Search for the cell housing the specified text and yield its [x, y] center coordinate. 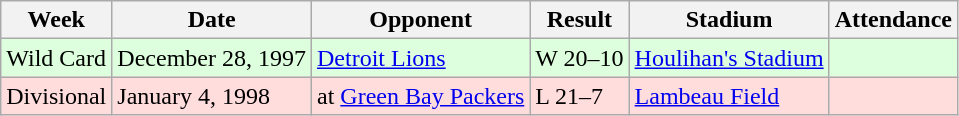
Result [580, 20]
at Green Bay Packers [420, 96]
January 4, 1998 [212, 96]
Week [56, 20]
Opponent [420, 20]
Divisional [56, 96]
W 20–10 [580, 58]
December 28, 1997 [212, 58]
Wild Card [56, 58]
L 21–7 [580, 96]
Detroit Lions [420, 58]
Houlihan's Stadium [729, 58]
Date [212, 20]
Lambeau Field [729, 96]
Attendance [893, 20]
Stadium [729, 20]
